Scan for the cell matching the given text and deliver its [x, y] coordinate at center. 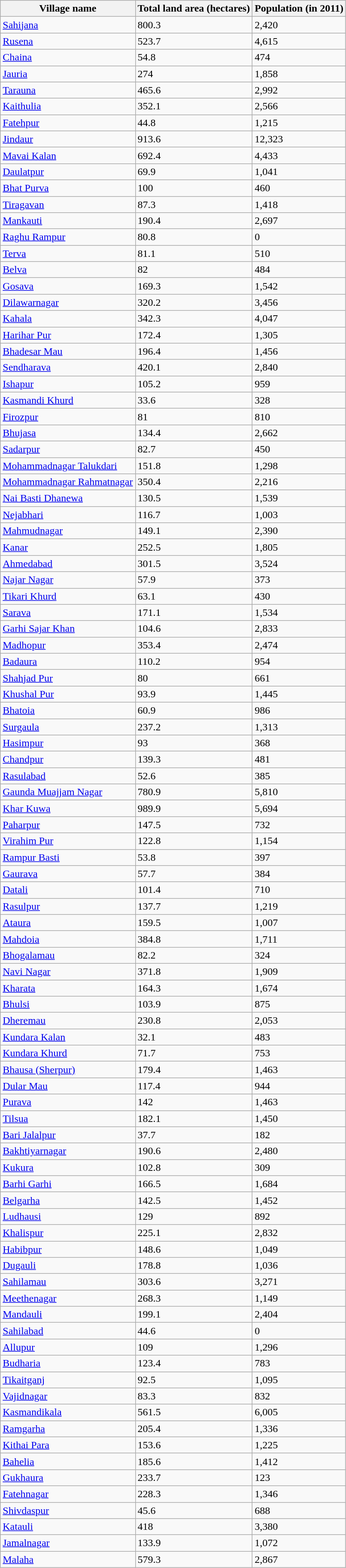
2,474 [299, 645]
Gukhaura [68, 1478]
199.1 [194, 1315]
122.8 [194, 841]
149.1 [194, 531]
190.4 [194, 221]
Jamalnagar [68, 1543]
182.1 [194, 1119]
2,390 [299, 531]
371.8 [194, 971]
Ramgarha [68, 1429]
116.7 [194, 515]
81.1 [194, 253]
692.4 [194, 155]
1,418 [299, 205]
1,674 [299, 988]
832 [299, 1396]
1,305 [299, 335]
1,215 [299, 123]
104.6 [194, 629]
Katauli [68, 1527]
510 [299, 253]
385 [299, 776]
Sahijana [68, 25]
153.6 [194, 1445]
474 [299, 57]
Tikari Khurd [68, 596]
Navi Nagar [68, 971]
Rasulpur [68, 906]
1,858 [299, 74]
Madhopur [68, 645]
1,346 [299, 1494]
Raghu Rampur [68, 237]
460 [299, 188]
2,832 [299, 1233]
Dilawarnagar [68, 302]
Ishapur [68, 384]
710 [299, 890]
134.4 [194, 433]
Kaithulia [68, 106]
37.7 [194, 1135]
2,480 [299, 1151]
Sahilabad [68, 1331]
1,684 [299, 1184]
Total land area (hectares) [194, 9]
Gaurava [68, 874]
913.6 [194, 139]
353.4 [194, 645]
54.8 [194, 57]
2,053 [299, 1021]
Kukura [68, 1167]
3,271 [299, 1282]
Ludhausi [68, 1216]
142.5 [194, 1200]
1,072 [299, 1543]
1,336 [299, 1429]
Khar Kuwa [68, 808]
342.3 [194, 319]
Village name [68, 9]
892 [299, 1216]
4,433 [299, 155]
Kanar [68, 547]
105.2 [194, 384]
109 [194, 1347]
233.7 [194, 1478]
Dugauli [68, 1266]
82.7 [194, 449]
Khalispur [68, 1233]
481 [299, 760]
Bhujasa [68, 433]
Garhi Sajar Khan [68, 629]
129 [194, 1216]
397 [299, 857]
1,412 [299, 1461]
Mahdoia [68, 939]
32.1 [194, 1037]
Budharia [68, 1363]
Fatehnagar [68, 1494]
875 [299, 1004]
2,420 [299, 25]
Dular Mau [68, 1086]
Firozpur [68, 416]
483 [299, 1037]
Gaunda Muajjam Nagar [68, 792]
2,216 [299, 482]
237.2 [194, 727]
159.5 [194, 923]
780.9 [194, 792]
1,909 [299, 971]
137.7 [194, 906]
959 [299, 384]
148.6 [194, 1249]
579.3 [194, 1559]
63.1 [194, 596]
1,149 [299, 1298]
5,694 [299, 808]
60.9 [194, 710]
810 [299, 416]
944 [299, 1086]
Kundara Khurd [68, 1053]
100 [194, 188]
172.4 [194, 335]
368 [299, 743]
324 [299, 955]
103.9 [194, 1004]
110.2 [194, 661]
185.6 [194, 1461]
1,452 [299, 1200]
Bhulsi [68, 1004]
1,007 [299, 923]
1,445 [299, 694]
Belgarha [68, 1200]
309 [299, 1167]
Mohammadnagar Talukdari [68, 465]
320.2 [194, 302]
2,833 [299, 629]
465.6 [194, 90]
Fatehpur [68, 123]
Najar Nagar [68, 580]
Ataura [68, 923]
3,380 [299, 1527]
Allupur [68, 1347]
Surgaula [68, 727]
171.1 [194, 612]
123.4 [194, 1363]
123 [299, 1478]
182 [299, 1135]
2,867 [299, 1559]
52.6 [194, 776]
Meethenagar [68, 1298]
Terva [68, 253]
Jauria [68, 74]
688 [299, 1510]
352.1 [194, 106]
Kasmandikala [68, 1412]
151.8 [194, 465]
1,711 [299, 939]
Sadarpur [68, 449]
139.3 [194, 760]
Chandpur [68, 760]
83.3 [194, 1396]
Mavai Kalan [68, 155]
Sendharava [68, 368]
1,036 [299, 1266]
Tikaitganj [68, 1380]
Bhat Purva [68, 188]
Vajidnagar [68, 1396]
Ahmedabad [68, 564]
430 [299, 596]
Bhogalamau [68, 955]
169.3 [194, 286]
350.4 [194, 482]
92.5 [194, 1380]
Kahala [68, 319]
1,041 [299, 172]
303.6 [194, 1282]
178.8 [194, 1266]
986 [299, 710]
Tilsua [68, 1119]
Sarava [68, 612]
Shivdaspur [68, 1510]
Sahilamau [68, 1282]
Bari Jalalpur [68, 1135]
Chaina [68, 57]
Barhi Garhi [68, 1184]
45.6 [194, 1510]
3,456 [299, 302]
450 [299, 449]
1,313 [299, 727]
954 [299, 661]
Harihar Pur [68, 335]
Tiragavan [68, 205]
301.5 [194, 564]
190.6 [194, 1151]
Hasimpur [68, 743]
44.8 [194, 123]
117.4 [194, 1086]
523.7 [194, 41]
268.3 [194, 1298]
Habibpur [68, 1249]
80.8 [194, 237]
1,225 [299, 1445]
225.1 [194, 1233]
Mandauli [68, 1315]
82 [194, 270]
Mankauti [68, 221]
2,566 [299, 106]
Virahim Pur [68, 841]
71.7 [194, 1053]
Nai Basti Dhanewa [68, 498]
1,456 [299, 351]
87.3 [194, 205]
1,539 [299, 498]
420.1 [194, 368]
93 [194, 743]
Paharpur [68, 825]
Tarauna [68, 90]
800.3 [194, 25]
Malaha [68, 1559]
2,840 [299, 368]
Kharata [68, 988]
Bahelia [68, 1461]
69.9 [194, 172]
81 [194, 416]
179.4 [194, 1070]
1,296 [299, 1347]
1,049 [299, 1249]
1,534 [299, 612]
384.8 [194, 939]
Bhausa (Sherpur) [68, 1070]
5,810 [299, 792]
1,154 [299, 841]
205.4 [194, 1429]
Purava [68, 1102]
228.3 [194, 1494]
Bakhtiyarnagar [68, 1151]
57.9 [194, 580]
1,805 [299, 547]
989.9 [194, 808]
484 [299, 270]
102.8 [194, 1167]
1,219 [299, 906]
Daulatpur [68, 172]
1,542 [299, 286]
252.5 [194, 547]
3,524 [299, 564]
Rusena [68, 41]
Bhatoia [68, 710]
Mahmudnagar [68, 531]
53.8 [194, 857]
Shahjad Pur [68, 678]
93.9 [194, 694]
1,450 [299, 1119]
Khushal Pur [68, 694]
Mohammadnagar Rahmatnagar [68, 482]
133.9 [194, 1543]
Kundara Kalan [68, 1037]
196.4 [194, 351]
Population (in 2011) [299, 9]
1,298 [299, 465]
373 [299, 580]
80 [194, 678]
Badaura [68, 661]
Rampur Basti [68, 857]
1,003 [299, 515]
101.4 [194, 890]
Datali [68, 890]
33.6 [194, 400]
6,005 [299, 1412]
274 [194, 74]
561.5 [194, 1412]
44.6 [194, 1331]
82.2 [194, 955]
2,697 [299, 221]
Bhadesar Mau [68, 351]
328 [299, 400]
164.3 [194, 988]
57.7 [194, 874]
4,047 [299, 319]
783 [299, 1363]
130.5 [194, 498]
1,095 [299, 1380]
142 [194, 1102]
Kithai Para [68, 1445]
418 [194, 1527]
Dheremau [68, 1021]
Rasulabad [68, 776]
384 [299, 874]
661 [299, 678]
230.8 [194, 1021]
753 [299, 1053]
166.5 [194, 1184]
732 [299, 825]
2,992 [299, 90]
2,662 [299, 433]
12,323 [299, 139]
Jindaur [68, 139]
4,615 [299, 41]
2,404 [299, 1315]
Gosava [68, 286]
Nejabhari [68, 515]
147.5 [194, 825]
Belva [68, 270]
Kasmandi Khurd [68, 400]
